Determine the (x, y) coordinate at the center of the cell enclosing the given text.  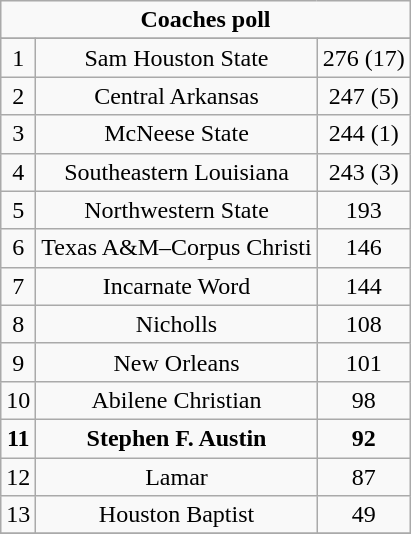
144 (364, 286)
108 (364, 324)
2 (18, 96)
87 (364, 477)
8 (18, 324)
98 (364, 400)
4 (18, 172)
92 (364, 438)
49 (364, 515)
Stephen F. Austin (176, 438)
10 (18, 400)
New Orleans (176, 362)
1 (18, 58)
9 (18, 362)
Nicholls (176, 324)
244 (1) (364, 134)
13 (18, 515)
Southeastern Louisiana (176, 172)
11 (18, 438)
Northwestern State (176, 210)
Lamar (176, 477)
Incarnate Word (176, 286)
146 (364, 248)
Houston Baptist (176, 515)
12 (18, 477)
193 (364, 210)
Sam Houston State (176, 58)
Central Arkansas (176, 96)
101 (364, 362)
Texas A&M–Corpus Christi (176, 248)
3 (18, 134)
243 (3) (364, 172)
6 (18, 248)
276 (17) (364, 58)
Abilene Christian (176, 400)
Coaches poll (206, 20)
5 (18, 210)
McNeese State (176, 134)
7 (18, 286)
247 (5) (364, 96)
